Locate the cell with the specified text and output its (X, Y) center coordinate. 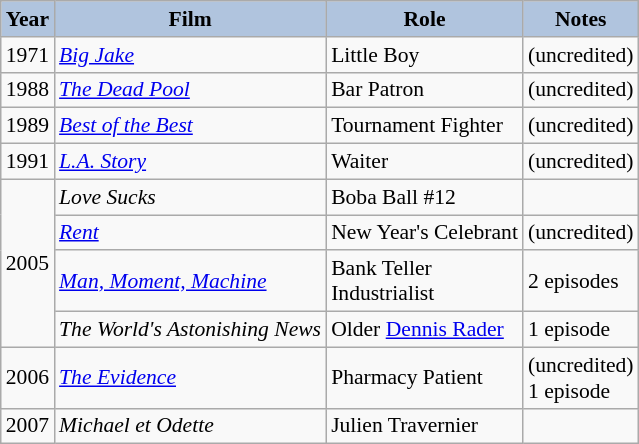
Big Jake (190, 55)
Man, Moment, Machine (190, 282)
The Evidence (190, 378)
2006 (28, 378)
1 episode (581, 330)
Role (424, 19)
Film (190, 19)
Rent (190, 233)
Best of the Best (190, 126)
Bank TellerIndustrialist (424, 282)
1991 (28, 162)
1971 (28, 55)
Notes (581, 19)
Boba Ball #12 (424, 197)
Waiter (424, 162)
The World's Astonishing News (190, 330)
1989 (28, 126)
2005 (28, 263)
Bar Patron (424, 90)
L.A. Story (190, 162)
The Dead Pool (190, 90)
1988 (28, 90)
Pharmacy Patient (424, 378)
Older Dennis Rader (424, 330)
Julien Travernier (424, 426)
Tournament Fighter (424, 126)
Year (28, 19)
2007 (28, 426)
2 episodes (581, 282)
(uncredited)1 episode (581, 378)
Michael et Odette (190, 426)
Little Boy (424, 55)
Love Sucks (190, 197)
New Year's Celebrant (424, 233)
